Output the [x, y] coordinate of the center of the cell containing the given text.  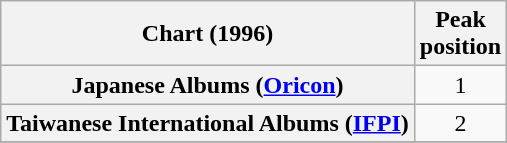
Japanese Albums (Oricon) [208, 85]
Taiwanese International Albums (IFPI) [208, 123]
Peakposition [460, 34]
2 [460, 123]
Chart (1996) [208, 34]
1 [460, 85]
